Return the [x, y] coordinate for the center point of the cell that contains the specified text.  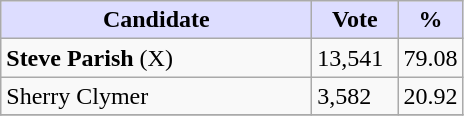
3,582 [355, 96]
Steve Parish (X) [156, 58]
20.92 [430, 96]
Candidate [156, 20]
Vote [355, 20]
79.08 [430, 58]
% [430, 20]
Sherry Clymer [156, 96]
13,541 [355, 58]
